Find where the given text appears and provide that cell's center as [X, Y] coordinate. 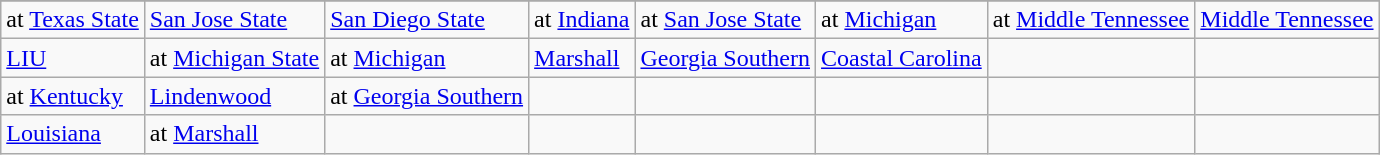
Middle Tennessee [1287, 20]
at Marshall [234, 134]
at San Jose State [726, 20]
at Kentucky [73, 96]
Marshall [582, 58]
San Diego State [427, 20]
Louisiana [73, 134]
at Georgia Southern [427, 96]
at Indiana [582, 20]
San Jose State [234, 20]
at Michigan State [234, 58]
at Middle Tennessee [1091, 20]
at Texas State [73, 20]
LIU [73, 58]
Lindenwood [234, 96]
Coastal Carolina [902, 58]
Georgia Southern [726, 58]
